Provide the (X, Y) coordinate of the cell's center where the given text is located.  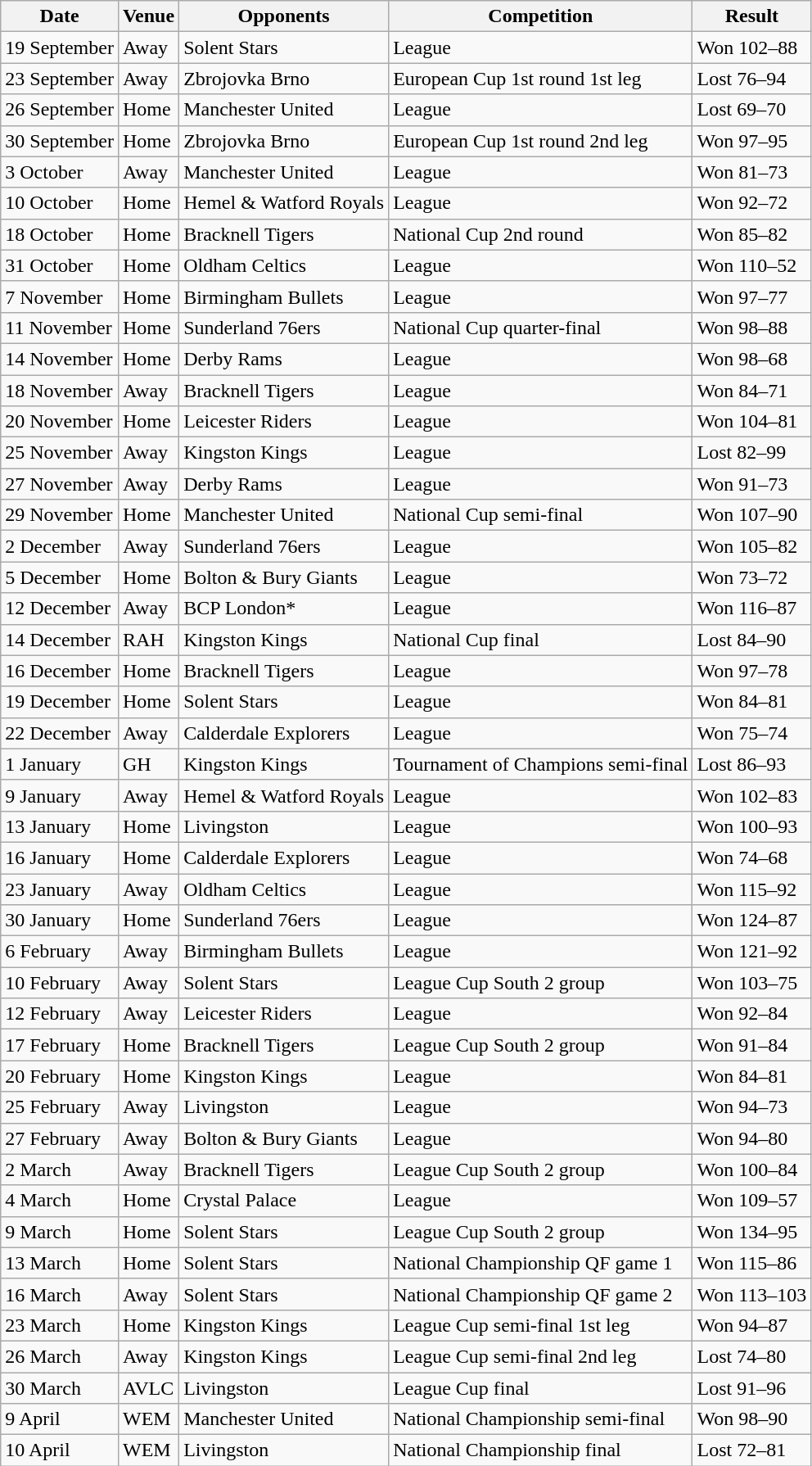
Venue (148, 16)
Won 113–103 (751, 1294)
Lost 86–93 (751, 764)
Won 92–84 (751, 1014)
Won 85–82 (751, 234)
Won 97–78 (751, 671)
2 December (60, 546)
9 March (60, 1232)
17 February (60, 1045)
GH (148, 764)
Won 94–80 (751, 1138)
25 November (60, 453)
31 October (60, 265)
National Cup final (540, 640)
2 March (60, 1170)
22 December (60, 733)
23 January (60, 889)
Won 104–81 (751, 422)
1 January (60, 764)
9 April (60, 1419)
20 February (60, 1076)
Won 73–72 (751, 577)
Won 121–92 (751, 952)
BCP London* (284, 609)
30 September (60, 141)
Lost 76–94 (751, 79)
Won 91–73 (751, 484)
9 January (60, 795)
Won 109–57 (751, 1201)
Lost 74–80 (751, 1356)
4 March (60, 1201)
25 February (60, 1107)
20 November (60, 422)
Won 92–72 (751, 203)
30 March (60, 1388)
Competition (540, 16)
10 April (60, 1450)
18 October (60, 234)
Opponents (284, 16)
National Championship final (540, 1450)
29 November (60, 515)
AVLC (148, 1388)
11 November (60, 328)
12 February (60, 1014)
12 December (60, 609)
European Cup 1st round 2nd leg (540, 141)
13 March (60, 1263)
Won 102–83 (751, 795)
16 December (60, 671)
National Cup semi-final (540, 515)
Won 81–73 (751, 172)
Won 94–73 (751, 1107)
Won 103–75 (751, 983)
Won 105–82 (751, 546)
Won 110–52 (751, 265)
League Cup semi-final 2nd leg (540, 1356)
Won 134–95 (751, 1232)
7 November (60, 296)
National Championship QF game 1 (540, 1263)
23 September (60, 79)
Won 75–74 (751, 733)
Lost 84–90 (751, 640)
5 December (60, 577)
27 February (60, 1138)
Won 100–84 (751, 1170)
Lost 72–81 (751, 1450)
Won 107–90 (751, 515)
Won 98–88 (751, 328)
10 October (60, 203)
Won 115–92 (751, 889)
3 October (60, 172)
National Championship semi-final (540, 1419)
26 March (60, 1356)
Won 98–90 (751, 1419)
League Cup final (540, 1388)
Won 116–87 (751, 609)
European Cup 1st round 1st leg (540, 79)
Won 84–71 (751, 391)
Won 97–95 (751, 141)
14 November (60, 359)
14 December (60, 640)
Won 98–68 (751, 359)
30 January (60, 921)
26 September (60, 110)
Lost 69–70 (751, 110)
Won 91–84 (751, 1045)
Result (751, 16)
Won 124–87 (751, 921)
16 March (60, 1294)
13 January (60, 826)
10 February (60, 983)
Won 94–87 (751, 1325)
Won 102–88 (751, 48)
Won 97–77 (751, 296)
18 November (60, 391)
23 March (60, 1325)
Date (60, 16)
League Cup semi-final 1st leg (540, 1325)
Lost 91–96 (751, 1388)
Tournament of Champions semi-final (540, 764)
Lost 82–99 (751, 453)
27 November (60, 484)
RAH (148, 640)
National Championship QF game 2 (540, 1294)
Won 115–86 (751, 1263)
6 February (60, 952)
National Cup 2nd round (540, 234)
19 September (60, 48)
16 January (60, 857)
Won 100–93 (751, 826)
Crystal Palace (284, 1201)
National Cup quarter-final (540, 328)
Won 74–68 (751, 857)
19 December (60, 702)
